Locate the cell with the specified text and output its [x, y] center coordinate. 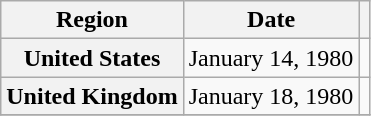
Date [271, 20]
United Kingdom [92, 96]
January 14, 1980 [271, 58]
January 18, 1980 [271, 96]
United States [92, 58]
Region [92, 20]
